For the text-containing cell, return its midpoint in (x, y) coordinate format. 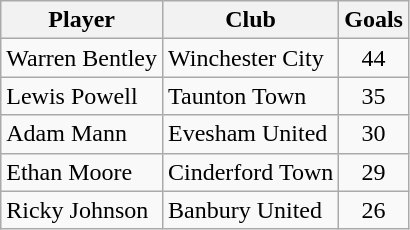
Ricky Johnson (82, 210)
Goals (374, 20)
Cinderford Town (250, 172)
Banbury United (250, 210)
29 (374, 172)
Club (250, 20)
44 (374, 58)
30 (374, 134)
Taunton Town (250, 96)
Winchester City (250, 58)
Evesham United (250, 134)
26 (374, 210)
Player (82, 20)
Lewis Powell (82, 96)
35 (374, 96)
Ethan Moore (82, 172)
Adam Mann (82, 134)
Warren Bentley (82, 58)
